Detect which cell encompasses the target text, then output its (x, y) center coordinate. 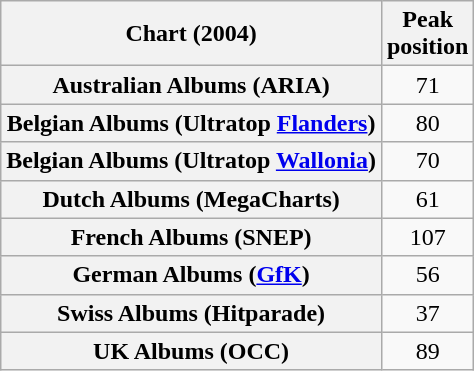
61 (427, 199)
Chart (2004) (192, 34)
107 (427, 237)
71 (427, 85)
Peakposition (427, 34)
Belgian Albums (Ultratop Wallonia) (192, 161)
56 (427, 275)
80 (427, 123)
70 (427, 161)
37 (427, 313)
89 (427, 351)
German Albums (GfK) (192, 275)
UK Albums (OCC) (192, 351)
Dutch Albums (MegaCharts) (192, 199)
Swiss Albums (Hitparade) (192, 313)
Australian Albums (ARIA) (192, 85)
Belgian Albums (Ultratop Flanders) (192, 123)
French Albums (SNEP) (192, 237)
